Detect which cell encompasses the target text, then output its [X, Y] center coordinate. 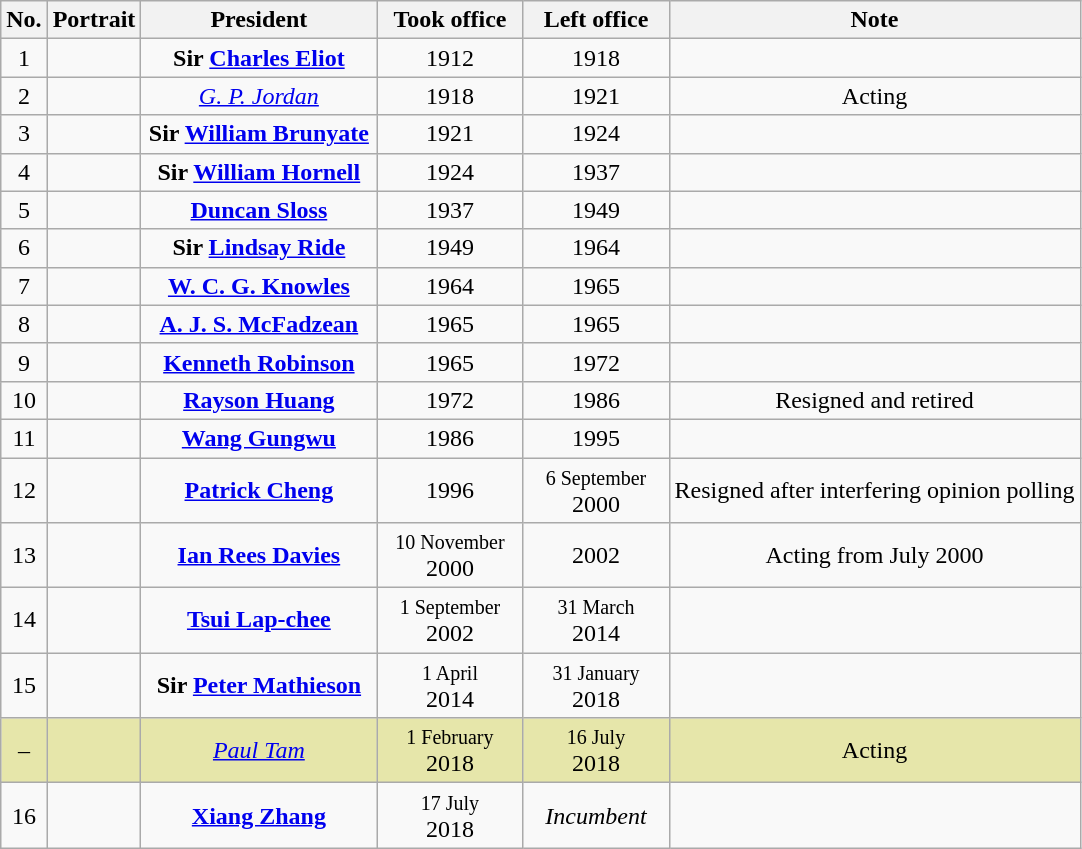
– [24, 750]
Resigned after interfering opinion polling [874, 490]
Rayson Huang [259, 400]
31 January2018 [596, 686]
6 [24, 248]
Sir Charles Eliot [259, 58]
Tsui Lap-chee [259, 620]
5 [24, 210]
6 September2000 [596, 490]
Took office [450, 20]
Sir Lindsay Ride [259, 248]
W. C. G. Knowles [259, 286]
Patrick Cheng [259, 490]
Incumbent [596, 816]
15 [24, 686]
3 [24, 134]
No. [24, 20]
Sir William Brunyate [259, 134]
1 September2002 [450, 620]
1912 [450, 58]
Sir William Hornell [259, 172]
President [259, 20]
4 [24, 172]
Portrait [94, 20]
Resigned and retired [874, 400]
14 [24, 620]
16 [24, 816]
7 [24, 286]
A. J. S. McFadzean [259, 324]
G. P. Jordan [259, 96]
11 [24, 438]
1 February2018 [450, 750]
Ian Rees Davies [259, 556]
Wang Gungwu [259, 438]
Duncan Sloss [259, 210]
10 November2000 [450, 556]
16 July2018 [596, 750]
Note [874, 20]
2002 [596, 556]
Xiang Zhang [259, 816]
31 March2014 [596, 620]
Left office [596, 20]
1 April2014 [450, 686]
Paul Tam [259, 750]
12 [24, 490]
1996 [450, 490]
10 [24, 400]
1995 [596, 438]
13 [24, 556]
9 [24, 362]
Acting from July 2000 [874, 556]
1 [24, 58]
Sir Peter Mathieson [259, 686]
17 July2018 [450, 816]
2 [24, 96]
Kenneth Robinson [259, 362]
8 [24, 324]
